Pinpoint the cell where the given text exists, returning its (X, Y) midpoint coordinate. 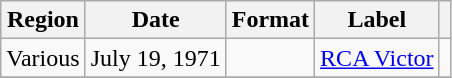
July 19, 1971 (156, 58)
RCA Victor (378, 58)
Region (43, 20)
Label (378, 20)
Format (270, 20)
Various (43, 58)
Date (156, 20)
